Provide the (X, Y) coordinate of the cell's center where the given text is located.  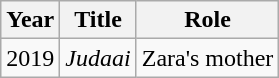
Judaai (98, 58)
Role (208, 20)
Zara's mother (208, 58)
2019 (30, 58)
Title (98, 20)
Year (30, 20)
